Return the (x, y) coordinate for the center point of the cell that contains the specified text.  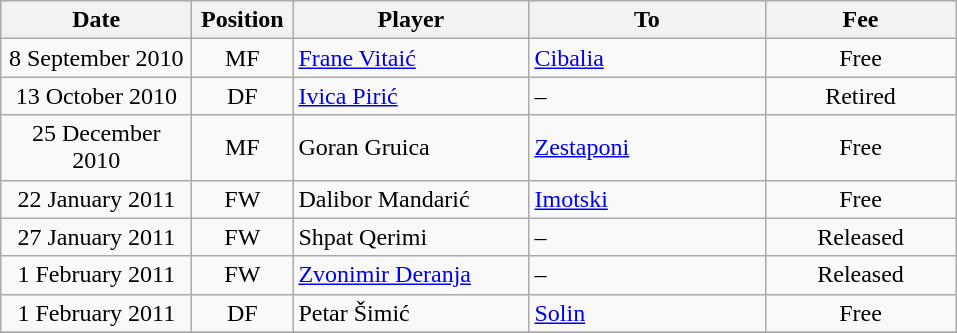
Shpat Qerimi (411, 237)
Zvonimir Deranja (411, 275)
Dalibor Mandarić (411, 199)
27 January 2011 (96, 237)
Player (411, 20)
25 December 2010 (96, 148)
13 October 2010 (96, 96)
Position (242, 20)
To (647, 20)
Frane Vitaić (411, 58)
Ivica Pirić (411, 96)
Goran Gruica (411, 148)
Cibalia (647, 58)
Retired (860, 96)
Fee (860, 20)
Date (96, 20)
Zestaponi (647, 148)
Solin (647, 313)
Petar Šimić (411, 313)
8 September 2010 (96, 58)
22 January 2011 (96, 199)
Imotski (647, 199)
